Return [X, Y] of the center of cell containing provided text 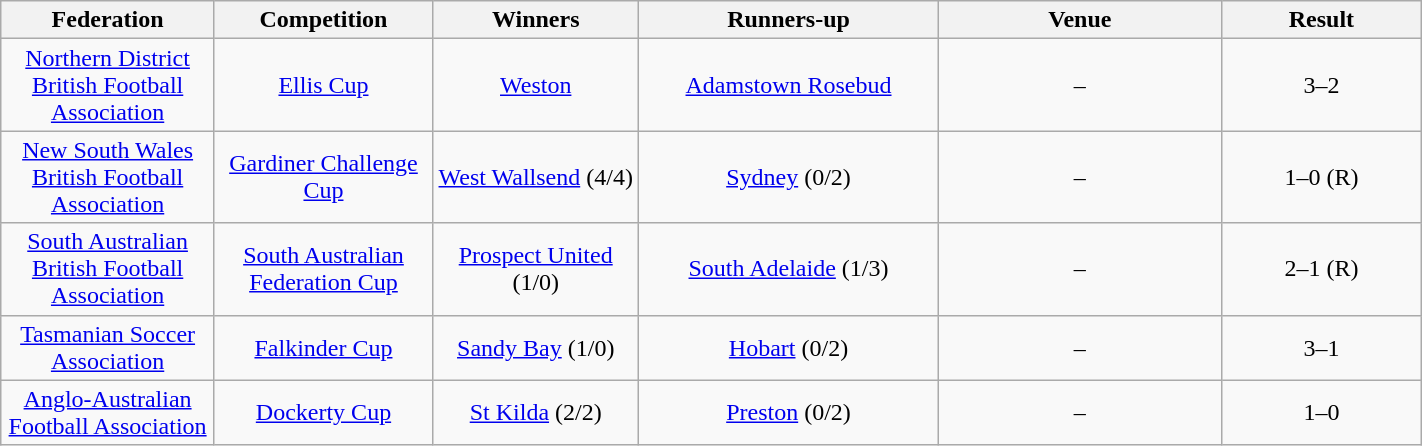
South Adelaide (1/3) [788, 269]
New South Wales British Football Association [108, 177]
Weston [535, 85]
Anglo-Australian Football Association [108, 412]
Ellis Cup [323, 85]
Hobart (0/2) [788, 348]
St Kilda (2/2) [535, 412]
Competition [323, 20]
South Australian British Football Association [108, 269]
Northern District British Football Association [108, 85]
Dockerty Cup [323, 412]
Runners-up [788, 20]
Preston (0/2) [788, 412]
Winners [535, 20]
South Australian Federation Cup [323, 269]
3–1 [1322, 348]
Sydney (0/2) [788, 177]
Gardiner Challenge Cup [323, 177]
1–0 (R) [1322, 177]
West Wallsend (4/4) [535, 177]
Tasmanian Soccer Association [108, 348]
Venue [1080, 20]
1–0 [1322, 412]
Sandy Bay (1/0) [535, 348]
Falkinder Cup [323, 348]
Result [1322, 20]
3–2 [1322, 85]
2–1 (R) [1322, 269]
Federation [108, 20]
Adamstown Rosebud [788, 85]
Prospect United (1/0) [535, 269]
